Provide the (x, y) coordinate of the cell's center where the given text is located.  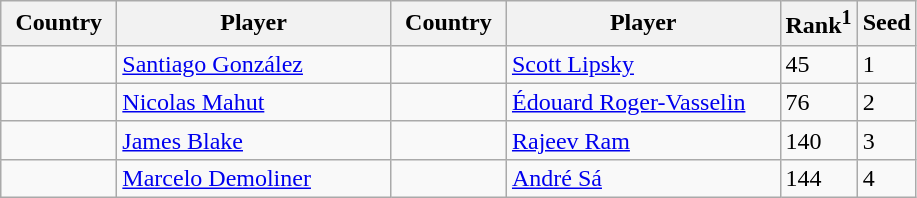
James Blake (254, 140)
3 (886, 140)
45 (818, 64)
Édouard Roger-Vasselin (643, 102)
1 (886, 64)
Scott Lipsky (643, 64)
140 (818, 140)
Nicolas Mahut (254, 102)
Rank1 (818, 24)
Rajeev Ram (643, 140)
Santiago González (254, 64)
4 (886, 178)
André Sá (643, 178)
Marcelo Demoliner (254, 178)
2 (886, 102)
76 (818, 102)
Seed (886, 24)
144 (818, 178)
